Capture the cell that displays the provided text and extract its [x, y] central coordinate. 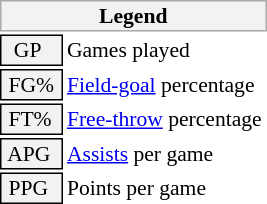
Games played [166, 50]
PPG [31, 188]
Assists per game [166, 154]
Points per game [166, 188]
Field-goal percentage [166, 85]
APG [31, 154]
Legend [134, 16]
FT% [31, 120]
FG% [31, 85]
GP [31, 50]
Free-throw percentage [166, 120]
